Capture the cell that displays the provided text and extract its [x, y] central coordinate. 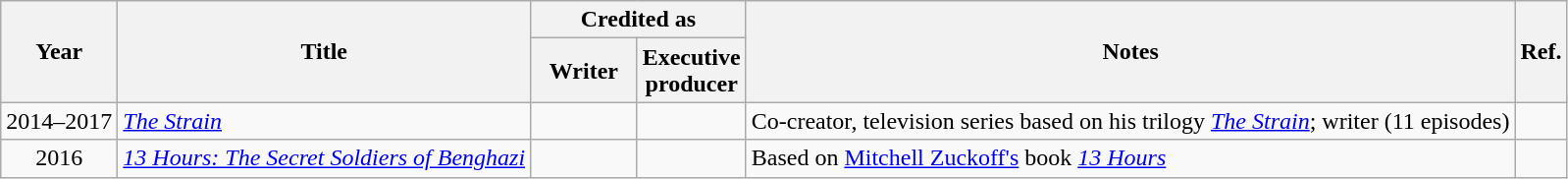
Title [324, 51]
Executive producer [691, 71]
Credited as [639, 20]
Notes [1130, 51]
Based on Mitchell Zuckoff's book 13 Hours [1130, 158]
Ref. [1541, 51]
2014–2017 [59, 121]
13 Hours: The Secret Soldiers of Benghazi [324, 158]
Writer [585, 71]
2016 [59, 158]
Co-creator, television series based on his trilogy The Strain; writer (11 episodes) [1130, 121]
Year [59, 51]
The Strain [324, 121]
